Capture the cell that displays the provided text and extract its (X, Y) central coordinate. 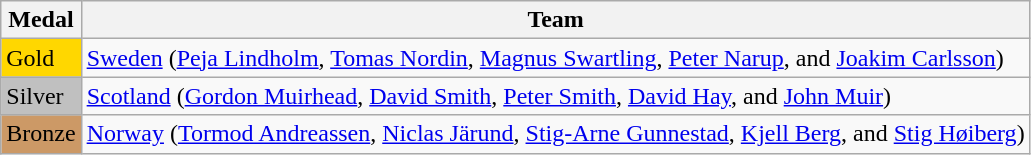
Gold (41, 58)
Medal (41, 20)
Sweden (Peja Lindholm, Tomas Nordin, Magnus Swartling, Peter Narup, and Joakim Carlsson) (556, 58)
Team (556, 20)
Scotland (Gordon Muirhead, David Smith, Peter Smith, David Hay, and John Muir) (556, 96)
Bronze (41, 134)
Norway (Tormod Andreassen, Niclas Järund, Stig-Arne Gunnestad, Kjell Berg, and Stig Høiberg) (556, 134)
Silver (41, 96)
